From the cell containing the given text, extract its center point as [x, y] coordinate. 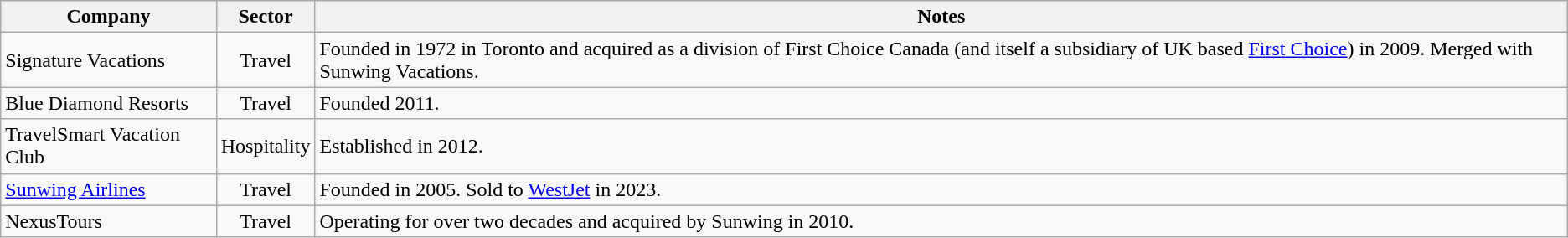
Founded in 2005. Sold to WestJet in 2023. [941, 189]
NexusTours [109, 221]
Operating for over two decades and acquired by Sunwing in 2010. [941, 221]
Founded 2011. [941, 103]
Blue Diamond Resorts [109, 103]
TravelSmart Vacation Club [109, 146]
Established in 2012. [941, 146]
Signature Vacations [109, 60]
Sunwing Airlines [109, 189]
Notes [941, 17]
Company [109, 17]
Sector [266, 17]
Hospitality [266, 146]
